Return [x, y] of the center of cell containing provided text 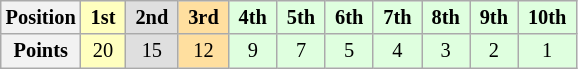
20 [104, 51]
3rd [203, 17]
4 [397, 51]
5 [349, 51]
7th [397, 17]
7 [301, 51]
Position [41, 17]
2 [494, 51]
9 [253, 51]
3 [446, 51]
1 [547, 51]
12 [203, 51]
2nd [152, 17]
4th [253, 17]
10th [547, 17]
8th [446, 17]
1st [104, 17]
5th [301, 17]
15 [152, 51]
9th [494, 17]
6th [349, 17]
Points [41, 51]
